Extract the [x, y] coordinate from the center of the cell holding the provided text.  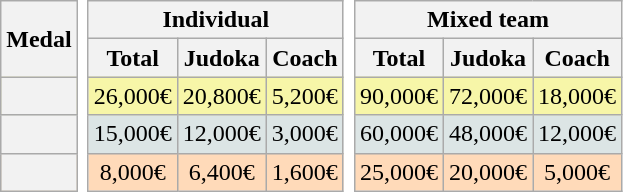
15,000€ [132, 134]
1,600€ [304, 172]
8,000€ [132, 172]
20,000€ [488, 172]
72,000€ [488, 96]
25,000€ [398, 172]
6,400€ [222, 172]
5,000€ [578, 172]
5,200€ [304, 96]
26,000€ [132, 96]
20,800€ [222, 96]
48,000€ [488, 134]
3,000€ [304, 134]
60,000€ [398, 134]
Mixed team [488, 20]
18,000€ [578, 96]
Medal [39, 39]
Individual [216, 20]
90,000€ [398, 96]
